Pinpoint the cell where the given text exists, returning its (x, y) midpoint coordinate. 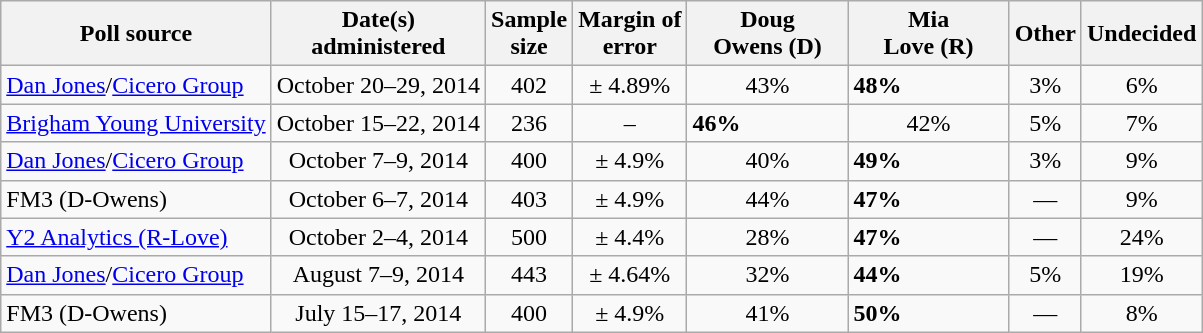
July 15–17, 2014 (378, 313)
October 6–7, 2014 (378, 199)
Other (1045, 34)
49% (928, 161)
402 (530, 85)
± 4.4% (630, 237)
500 (530, 237)
Undecided (1141, 34)
32% (768, 275)
± 4.64% (630, 275)
41% (768, 313)
Margin oferror (630, 34)
403 (530, 199)
± 4.89% (630, 85)
43% (768, 85)
October 2–4, 2014 (378, 237)
19% (1141, 275)
October 20–29, 2014 (378, 85)
October 7–9, 2014 (378, 161)
48% (928, 85)
40% (768, 161)
50% (928, 313)
46% (768, 123)
443 (530, 275)
October 15–22, 2014 (378, 123)
DougOwens (D) (768, 34)
236 (530, 123)
Poll source (136, 34)
6% (1141, 85)
Samplesize (530, 34)
Date(s)administered (378, 34)
Y2 Analytics (R-Love) (136, 237)
7% (1141, 123)
24% (1141, 237)
Brigham Young University (136, 123)
MiaLove (R) (928, 34)
8% (1141, 313)
– (630, 123)
28% (768, 237)
August 7–9, 2014 (378, 275)
42% (928, 123)
